Find where the given text appears and provide that cell's center as [X, Y] coordinate. 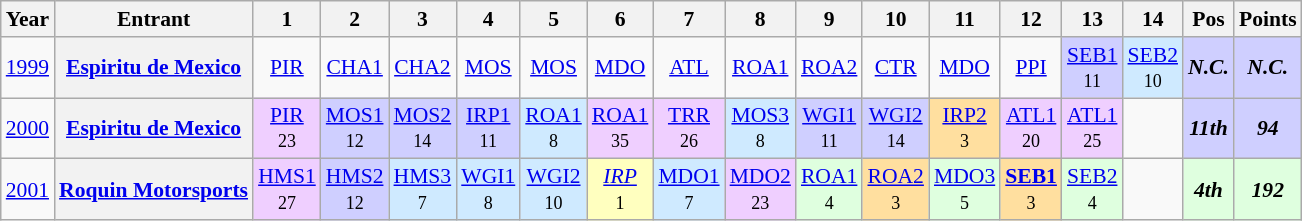
12 [1031, 19]
4th [1208, 190]
CTR [896, 68]
1999 [28, 68]
PIR [287, 68]
14 [1152, 19]
94 [1268, 128]
MDO35 [964, 190]
HMS212 [355, 190]
ROA2 [830, 68]
SEB13 [1031, 190]
ROA18 [554, 128]
MOS38 [760, 128]
MDO17 [688, 190]
MOS112 [355, 128]
PIR23 [287, 128]
HMS37 [422, 190]
1 [287, 19]
ROA135 [620, 128]
TRR26 [688, 128]
2 [355, 19]
5 [554, 19]
9 [830, 19]
13 [1092, 19]
ROA14 [830, 190]
WGI210 [554, 190]
3 [422, 19]
ATL120 [1031, 128]
WGI111 [830, 128]
IRP1 [620, 190]
WGI214 [896, 128]
IRP23 [964, 128]
IRP111 [488, 128]
SEB210 [1152, 68]
Roquin Motorsports [154, 190]
2001 [28, 190]
PPI [1031, 68]
192 [1268, 190]
Year [28, 19]
8 [760, 19]
Entrant [154, 19]
CHA1 [355, 68]
10 [896, 19]
6 [620, 19]
HMS127 [287, 190]
ROA1 [760, 68]
CHA2 [422, 68]
MDO223 [760, 190]
Points [1268, 19]
ATL [688, 68]
MOS214 [422, 128]
7 [688, 19]
11th [1208, 128]
2000 [28, 128]
11 [964, 19]
WGI18 [488, 190]
Pos [1208, 19]
4 [488, 19]
ROA23 [896, 190]
ATL125 [1092, 128]
SEB111 [1092, 68]
SEB24 [1092, 190]
